Capture the cell that displays the provided text and extract its [X, Y] central coordinate. 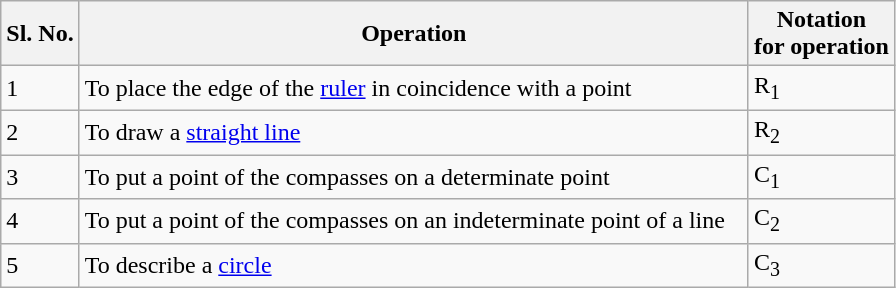
R2 [821, 132]
C1 [821, 176]
1 [40, 88]
To put a point of the compasses on an indeterminate point of a line [414, 221]
To put a point of the compasses on a determinate point [414, 176]
To place the edge of the ruler in coincidence with a point [414, 88]
C3 [821, 265]
To draw a straight line [414, 132]
Sl. No. [40, 34]
Notation for operation [821, 34]
To describe a circle [414, 265]
5 [40, 265]
C2 [821, 221]
R1 [821, 88]
2 [40, 132]
3 [40, 176]
4 [40, 221]
Operation [414, 34]
